Extract the [X, Y] coordinate from the center of the cell holding the provided text.  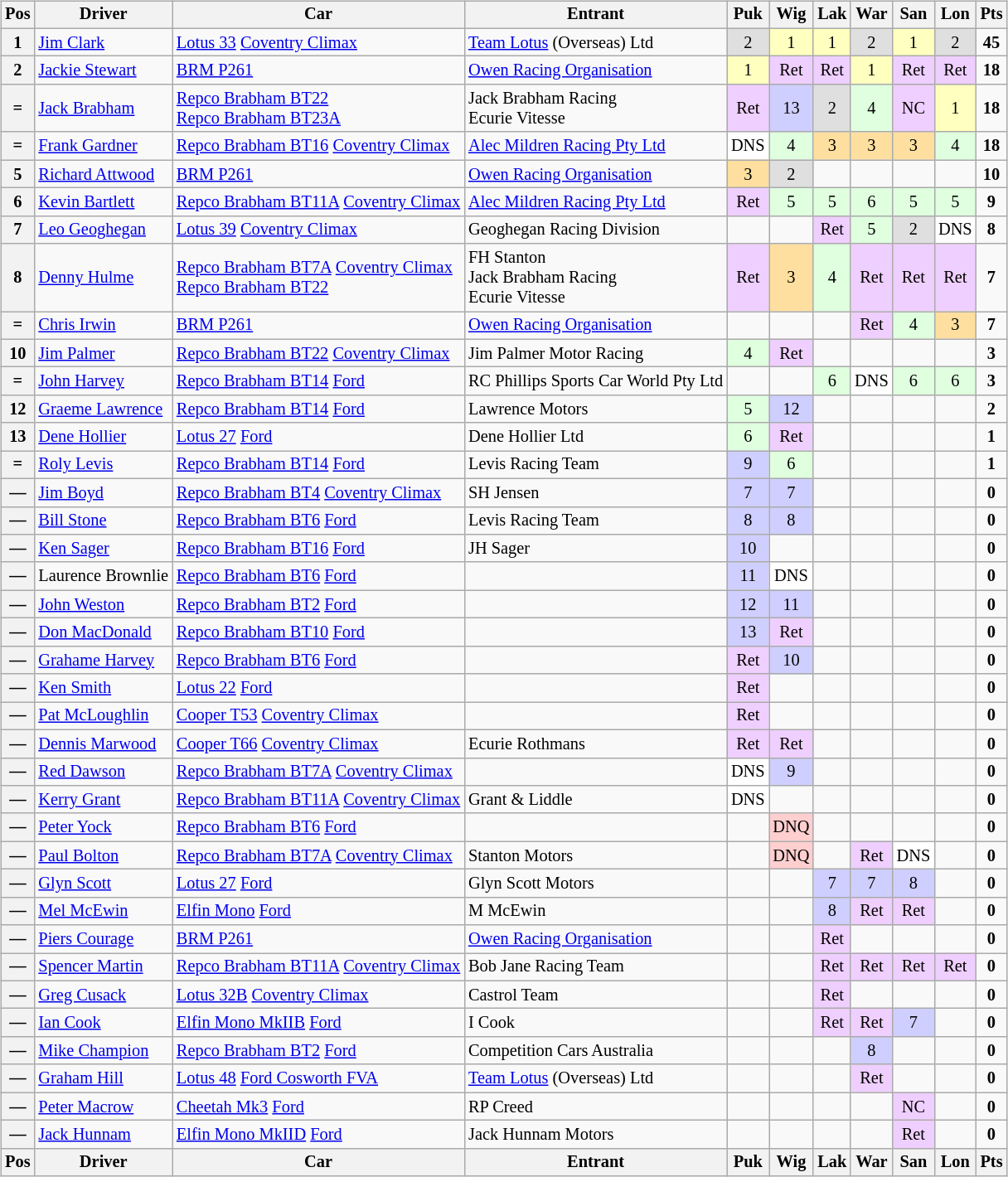
Don MacDonald [103, 632]
John Harvey [103, 381]
Competition Cars Australia [595, 1051]
Laurence Brownlie [103, 576]
Lotus 39 Coventry Climax [318, 230]
John Weston [103, 604]
Jim Boyd [103, 492]
Paul Bolton [103, 855]
Red Dawson [103, 772]
Chris Irwin [103, 326]
Repco Brabham BT4 Coventry Climax [318, 492]
Lawrence Motors [595, 409]
Lotus 22 Ford [318, 688]
RP Creed [595, 1107]
Pat McLoughlin [103, 716]
Frank Gardner [103, 146]
Repco Brabham BT16 Coventry Climax [318, 146]
Jim Palmer [103, 353]
Bob Jane Racing Team [595, 967]
Spencer Martin [103, 967]
JH Sager [595, 549]
Graham Hill [103, 1078]
Mel McEwin [103, 911]
Peter Yock [103, 827]
Jack Brabham Racing Ecurie Vitesse [595, 109]
Kerry Grant [103, 800]
Ecurie Rothmans [595, 743]
Leo Geoghegan [103, 230]
Elfin Mono MkIID Ford [318, 1135]
Cooper T66 Coventry Climax [318, 743]
M McEwin [595, 911]
Elfin Mono MkIIB Ford [318, 1023]
Piers Courage [103, 939]
I Cook [595, 1023]
SH Jensen [595, 492]
Bill Stone [103, 521]
45 [991, 42]
Cooper T53 Coventry Climax [318, 716]
Ken Sager [103, 549]
Mike Champion [103, 1051]
Repco Brabham BT22 Coventry Climax [318, 353]
Denny Hulme [103, 278]
RC Phillips Sports Car World Pty Ltd [595, 381]
Jim Palmer Motor Racing [595, 353]
Jack Brabham [103, 109]
Geoghegan Racing Division [595, 230]
Castrol Team [595, 995]
FH Stanton Jack Brabham Racing Ecurie Vitesse [595, 278]
Richard Attwood [103, 174]
Glyn Scott Motors [595, 884]
Stanton Motors [595, 855]
Jim Clark [103, 42]
Grahame Harvey [103, 660]
Jackie Stewart [103, 70]
Graeme Lawrence [103, 409]
Ken Smith [103, 688]
Glyn Scott [103, 884]
Elfin Mono Ford [318, 911]
Kevin Bartlett [103, 202]
Repco Brabham BT22 Repco Brabham BT23A [318, 109]
Ian Cook [103, 1023]
Cheetah Mk3 Ford [318, 1107]
Repco Brabham BT16 Ford [318, 549]
Dene Hollier Ltd [595, 437]
Grant & Liddle [595, 800]
Lotus 32B Coventry Climax [318, 995]
Jack Hunnam [103, 1135]
Greg Cusack [103, 995]
Repco Brabham BT7A Coventry Climax Repco Brabham BT22 [318, 278]
Peter Macrow [103, 1107]
Dennis Marwood [103, 743]
Jack Hunnam Motors [595, 1135]
Dene Hollier [103, 437]
Repco Brabham BT10 Ford [318, 632]
Lotus 33 Coventry Climax [318, 42]
Lotus 48 Ford Cosworth FVA [318, 1078]
Roly Levis [103, 465]
